Detect which cell encompasses the target text, then output its [X, Y] center coordinate. 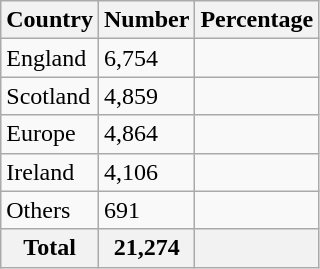
691 [146, 210]
Number [146, 20]
Ireland [50, 172]
4,859 [146, 96]
Others [50, 210]
Percentage [257, 20]
England [50, 58]
Europe [50, 134]
4,106 [146, 172]
6,754 [146, 58]
Total [50, 248]
4,864 [146, 134]
Country [50, 20]
21,274 [146, 248]
Scotland [50, 96]
